Search for the cell housing the specified text and yield its [x, y] center coordinate. 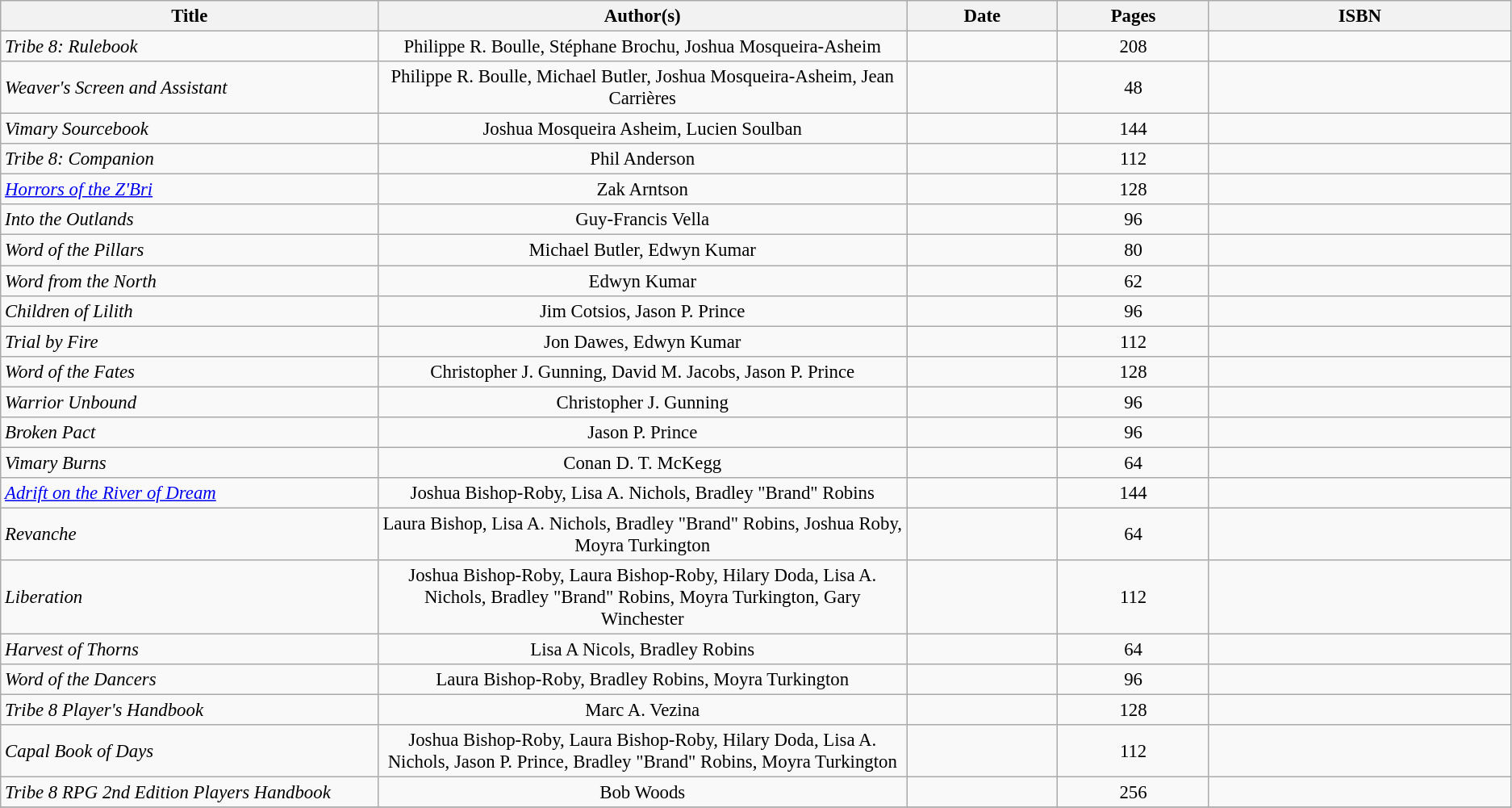
Capal Book of Days [190, 751]
Weaver's Screen and Assistant [190, 87]
Vimary Burns [190, 463]
Guy-Francis Vella [642, 220]
Philippe R. Boulle, Stéphane Brochu, Joshua Mosqueira-Asheim [642, 47]
Michael Butler, Edwyn Kumar [642, 250]
Horrors of the Z'Bri [190, 190]
Broken Pact [190, 433]
Lisa A Nicols, Bradley Robins [642, 650]
Jim Cotsios, Jason P. Prince [642, 311]
Word of the Pillars [190, 250]
Title [190, 16]
Jason P. Prince [642, 433]
Tribe 8 RPG 2nd Edition Players Handbook [190, 793]
Philippe R. Boulle, Michael Butler, Joshua Mosqueira-Asheim, Jean Carrières [642, 87]
Date [983, 16]
Phil Anderson [642, 159]
Word of the Dancers [190, 680]
Adrift on the River of Dream [190, 493]
Joshua Bishop-Roby, Laura Bishop-Roby, Hilary Doda, Lisa A. Nichols, Jason P. Prince, Bradley "Brand" Robins, Moyra Turkington [642, 751]
Tribe 8 Player's Handbook [190, 710]
Word of the Fates [190, 371]
Christopher J. Gunning, David M. Jacobs, Jason P. Prince [642, 371]
Joshua Mosqueira Asheim, Lucien Soulban [642, 129]
Word from the North [190, 281]
Laura Bishop, Lisa A. Nichols, Bradley "Brand" Robins, Joshua Roby, Moyra Turkington [642, 534]
Joshua Bishop-Roby, Laura Bishop-Roby, Hilary Doda, Lisa A. Nichols, Bradley "Brand" Robins, Moyra Turkington, Gary Winchester [642, 597]
Children of Lilith [190, 311]
256 [1133, 793]
Jon Dawes, Edwyn Kumar [642, 341]
48 [1133, 87]
Laura Bishop-Roby, Bradley Robins, Moyra Turkington [642, 680]
62 [1133, 281]
Christopher J. Gunning [642, 402]
Edwyn Kumar [642, 281]
ISBN [1360, 16]
Tribe 8: Companion [190, 159]
Conan D. T. McKegg [642, 463]
Pages [1133, 16]
Bob Woods [642, 793]
Revanche [190, 534]
Into the Outlands [190, 220]
80 [1133, 250]
Author(s) [642, 16]
Joshua Bishop-Roby, Lisa A. Nichols, Bradley "Brand" Robins [642, 493]
Liberation [190, 597]
Trial by Fire [190, 341]
Warrior Unbound [190, 402]
208 [1133, 47]
Marc A. Vezina [642, 710]
Zak Arntson [642, 190]
Harvest of Thorns [190, 650]
Tribe 8: Rulebook [190, 47]
Vimary Sourcebook [190, 129]
